Search for the cell housing the specified text and yield its [x, y] center coordinate. 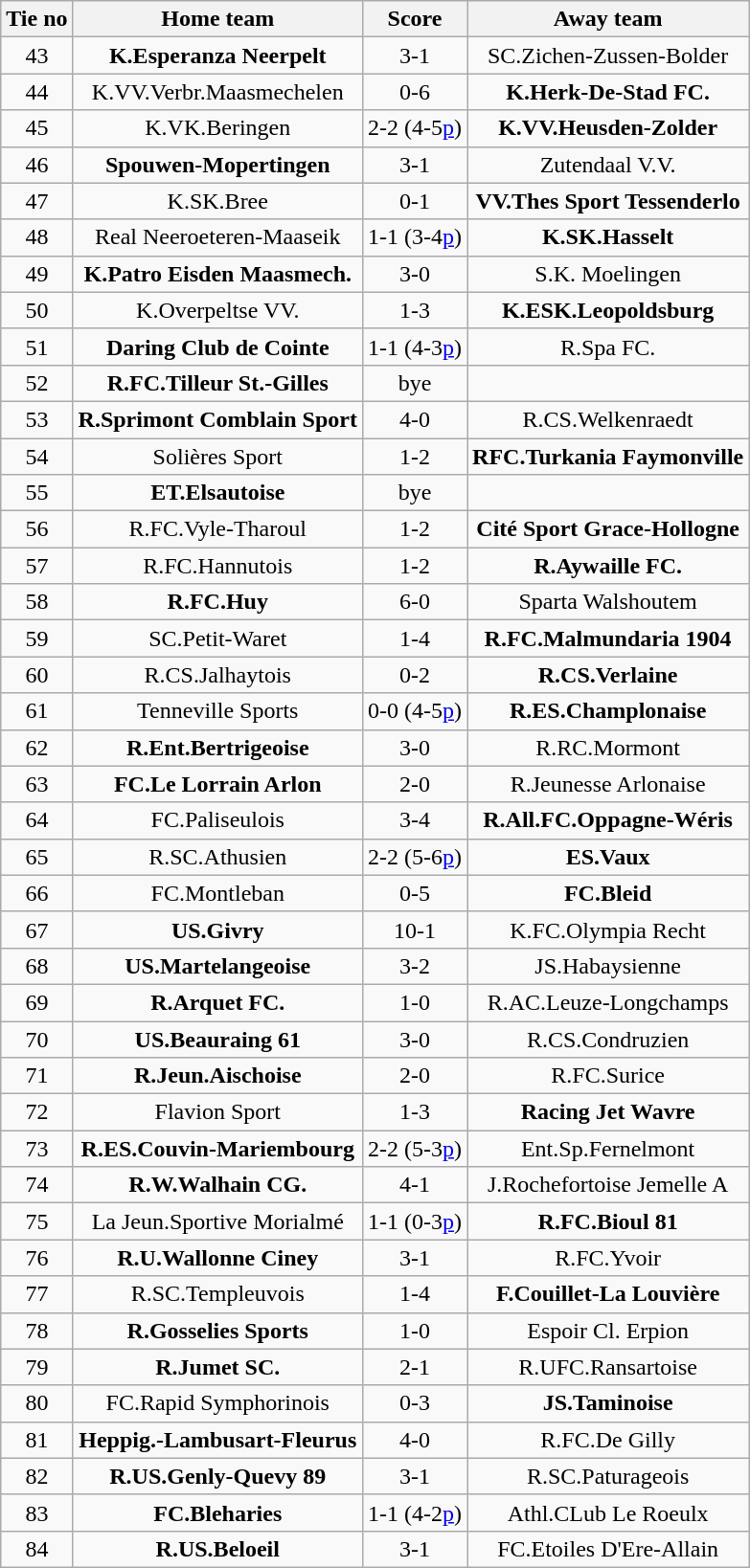
0-0 (4-5p) [414, 711]
R.Aywaille FC. [608, 566]
4-1 [414, 1185]
R.FC.Tilleur St.-Gilles [217, 383]
Cité Sport Grace-Hollogne [608, 529]
R.FC.Bioul 81 [608, 1221]
JS.Habaysienne [608, 966]
66 [36, 893]
R.SC.Templeuvois [217, 1294]
K.Herk-De-Stad FC. [608, 92]
R.W.Walhain CG. [217, 1185]
Spouwen-Mopertingen [217, 165]
Athl.CLub Le Roeulx [608, 1512]
51 [36, 347]
FC.Le Lorrain Arlon [217, 784]
K.VK.Beringen [217, 128]
K.Esperanza Neerpelt [217, 56]
R.Spa FC. [608, 347]
R.U.Wallonne Ciney [217, 1258]
10-1 [414, 930]
R.FC.Yvoir [608, 1258]
64 [36, 820]
78 [36, 1331]
F.Couillet-La Louvière [608, 1294]
R.FC.Hannutois [217, 566]
VV.Thes Sport Tessenderlo [608, 201]
0-2 [414, 675]
54 [36, 457]
46 [36, 165]
K.VV.Verbr.Maasmechelen [217, 92]
S.K. Moelingen [608, 274]
R.ES.Couvin-Mariembourg [217, 1149]
45 [36, 128]
83 [36, 1512]
R.CS.Verlaine [608, 675]
R.CS.Welkenraedt [608, 419]
2-2 (5-3p) [414, 1149]
77 [36, 1294]
R.Jeunesse Arlonaise [608, 784]
2-1 [414, 1367]
2-2 (4-5p) [414, 128]
FC.Montleban [217, 893]
Tie no [36, 19]
R.Arquet FC. [217, 1002]
FC.Bleid [608, 893]
R.FC.De Gilly [608, 1440]
57 [36, 566]
R.FC.Vyle-Tharoul [217, 529]
R.Sprimont Comblain Sport [217, 419]
Heppig.-Lambusart-Fleurus [217, 1440]
71 [36, 1076]
52 [36, 383]
0-5 [414, 893]
FC.Bleharies [217, 1512]
Racing Jet Wavre [608, 1112]
R.UFC.Ransartoise [608, 1367]
Away team [608, 19]
K.FC.Olympia Recht [608, 930]
67 [36, 930]
1-1 (4-2p) [414, 1512]
76 [36, 1258]
50 [36, 310]
R.FC.Surice [608, 1076]
FC.Paliseulois [217, 820]
Solières Sport [217, 457]
79 [36, 1367]
R.FC.Huy [217, 602]
53 [36, 419]
ES.Vaux [608, 857]
RFC.Turkania Faymonville [608, 457]
Ent.Sp.Fernelmont [608, 1149]
R.ES.Champlonaise [608, 711]
K.Patro Eisden Maasmech. [217, 274]
K.ESK.Leopoldsburg [608, 310]
K.SK.Hasselt [608, 237]
Home team [217, 19]
58 [36, 602]
R.CS.Condruzien [608, 1039]
55 [36, 493]
81 [36, 1440]
SC.Petit-Waret [217, 638]
R.Gosselies Sports [217, 1331]
0-1 [414, 201]
49 [36, 274]
R.SC.Athusien [217, 857]
R.Jumet SC. [217, 1367]
74 [36, 1185]
Daring Club de Cointe [217, 347]
Espoir Cl. Erpion [608, 1331]
73 [36, 1149]
68 [36, 966]
47 [36, 201]
43 [36, 56]
3-4 [414, 820]
69 [36, 1002]
2-2 (5-6p) [414, 857]
ET.Elsautoise [217, 493]
60 [36, 675]
48 [36, 237]
59 [36, 638]
Zutendaal V.V. [608, 165]
US.Martelangeoise [217, 966]
R.FC.Malmundaria 1904 [608, 638]
US.Beauraing 61 [217, 1039]
72 [36, 1112]
6-0 [414, 602]
R.Ent.Bertrigeoise [217, 748]
70 [36, 1039]
0-3 [414, 1403]
K.SK.Bree [217, 201]
75 [36, 1221]
R.All.FC.Oppagne-Wéris [608, 820]
Real Neeroeteren-Maaseik [217, 237]
R.Jeun.Aischoise [217, 1076]
Sparta Walshoutem [608, 602]
FC.Etoiles D'Ere-Allain [608, 1549]
J.Rochefortoise Jemelle A [608, 1185]
SC.Zichen-Zussen-Bolder [608, 56]
FC.Rapid Symphorinois [217, 1403]
K.Overpeltse VV. [217, 310]
65 [36, 857]
R.CS.Jalhaytois [217, 675]
1-1 (3-4p) [414, 237]
1-1 (4-3p) [414, 347]
63 [36, 784]
82 [36, 1476]
44 [36, 92]
0-6 [414, 92]
R.US.Genly-Quevy 89 [217, 1476]
80 [36, 1403]
R.AC.Leuze-Longchamps [608, 1002]
R.US.Beloeil [217, 1549]
62 [36, 748]
56 [36, 529]
R.SC.Paturageois [608, 1476]
1-1 (0-3p) [414, 1221]
61 [36, 711]
US.Givry [217, 930]
Flavion Sport [217, 1112]
R.RC.Mormont [608, 748]
La Jeun.Sportive Morialmé [217, 1221]
K.VV.Heusden-Zolder [608, 128]
Tenneville Sports [217, 711]
Score [414, 19]
84 [36, 1549]
3-2 [414, 966]
JS.Taminoise [608, 1403]
